Detect which cell encompasses the target text, then output its [x, y] center coordinate. 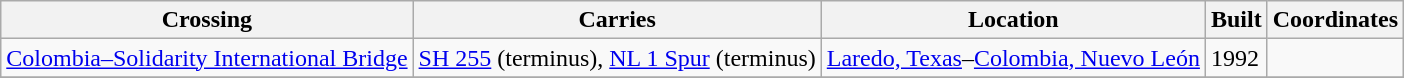
Location [1013, 20]
Carries [617, 20]
Laredo, Texas–Colombia, Nuevo León [1013, 58]
SH 255 (terminus), NL 1 Spur (terminus) [617, 58]
Crossing [207, 20]
Built [1236, 20]
1992 [1236, 58]
Colombia–Solidarity International Bridge [207, 58]
Coordinates [1335, 20]
